Output the (x, y) coordinate of the center of the cell containing the given text.  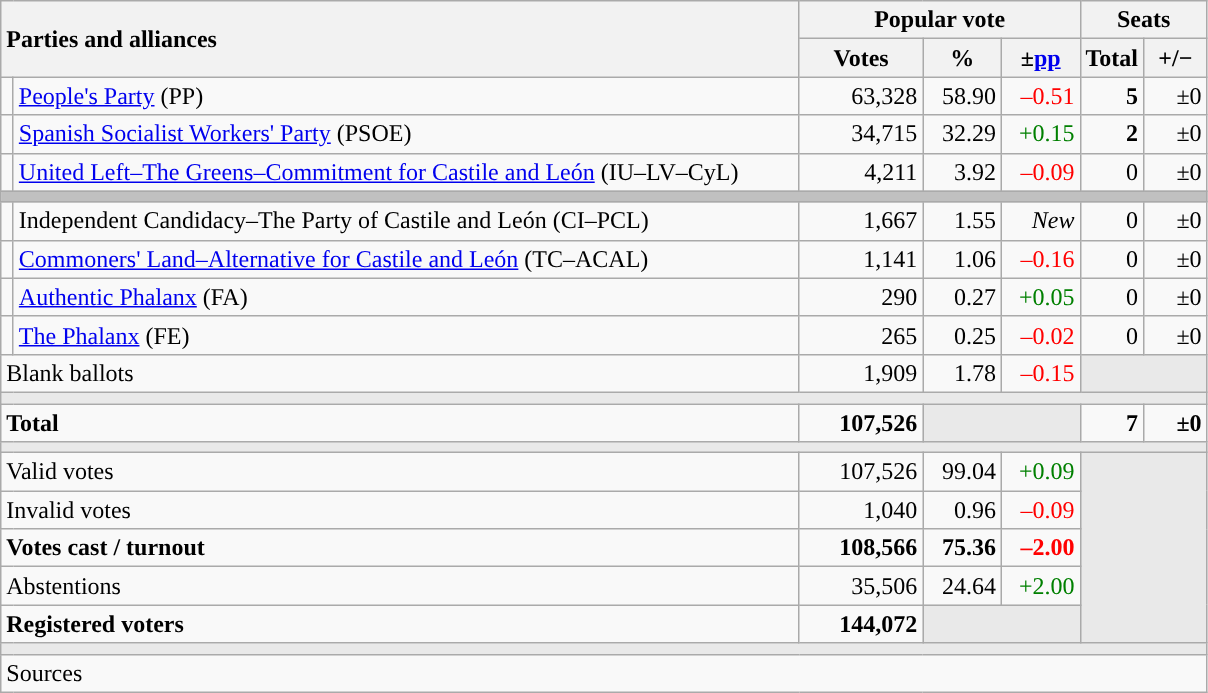
Registered voters (400, 624)
+0.05 (1040, 297)
0.27 (962, 297)
99.04 (962, 472)
Votes (861, 58)
+2.00 (1040, 586)
1.55 (962, 221)
The Phalanx (FE) (406, 335)
New (1040, 221)
75.36 (962, 548)
Authentic Phalanx (FA) (406, 297)
–0.16 (1040, 259)
2 (1112, 134)
Votes cast / turnout (400, 548)
265 (861, 335)
Sources (604, 673)
32.29 (962, 134)
0.96 (962, 510)
1,667 (861, 221)
58.90 (962, 96)
1.06 (962, 259)
34,715 (861, 134)
Popular vote (940, 20)
±pp (1040, 58)
24.64 (962, 586)
0.25 (962, 335)
1,909 (861, 373)
1,040 (861, 510)
Independent Candidacy–The Party of Castile and León (CI–PCL) (406, 221)
–0.02 (1040, 335)
63,328 (861, 96)
People's Party (PP) (406, 96)
Invalid votes (400, 510)
Commoners' Land–Alternative for Castile and León (TC–ACAL) (406, 259)
+0.15 (1040, 134)
Valid votes (400, 472)
+/− (1176, 58)
7 (1112, 423)
Abstentions (400, 586)
Spanish Socialist Workers' Party (PSOE) (406, 134)
Seats (1144, 20)
Parties and alliances (400, 39)
1,141 (861, 259)
290 (861, 297)
35,506 (861, 586)
United Left–The Greens–Commitment for Castile and León (IU–LV–CyL) (406, 172)
5 (1112, 96)
1.78 (962, 373)
–0.51 (1040, 96)
108,566 (861, 548)
3.92 (962, 172)
–2.00 (1040, 548)
Blank ballots (400, 373)
+0.09 (1040, 472)
–0.15 (1040, 373)
144,072 (861, 624)
4,211 (861, 172)
% (962, 58)
